Search for the cell housing the specified text and yield its [X, Y] center coordinate. 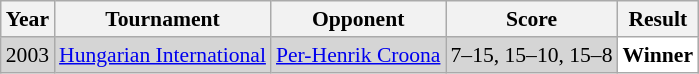
Opponent [358, 19]
Hungarian International [162, 55]
Year [28, 19]
Result [658, 19]
Winner [658, 55]
2003 [28, 55]
Tournament [162, 19]
Score [532, 19]
7–15, 15–10, 15–8 [532, 55]
Per-Henrik Croona [358, 55]
